Return the [x, y] coordinate for the center point of the cell that contains the specified text.  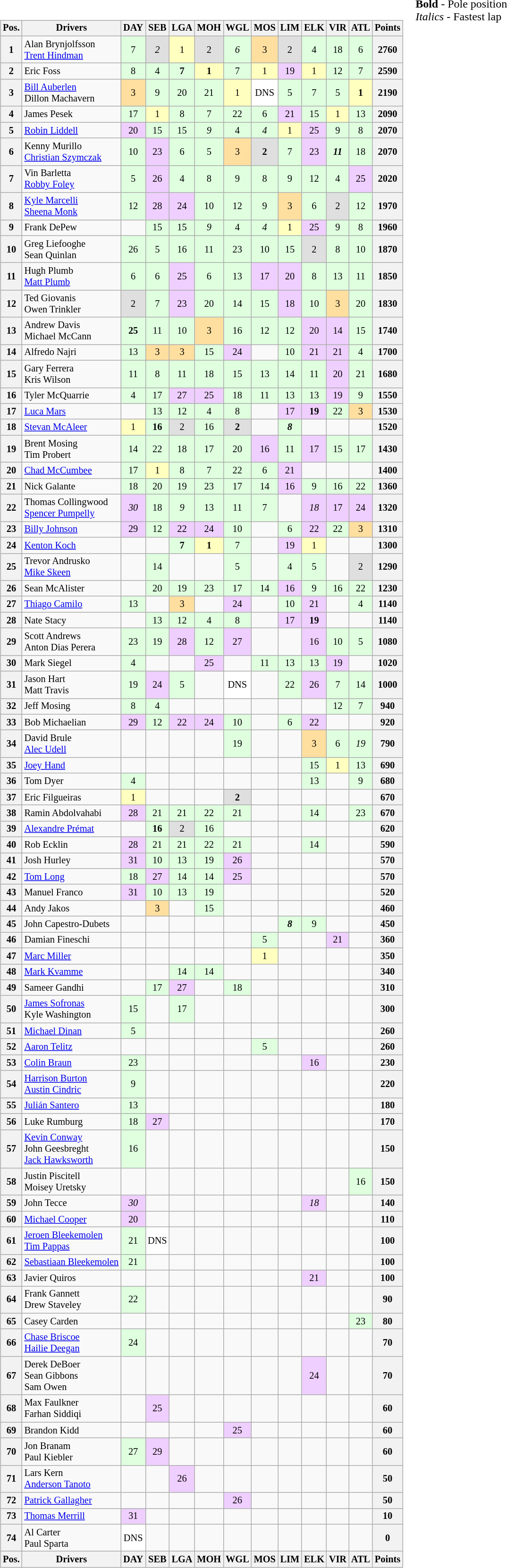
Nate Stacy [72, 620]
33 [11, 722]
38 [11, 813]
57 [11, 1149]
1430 [388, 449]
1960 [388, 228]
55 [11, 1106]
Luke Rumburg [72, 1121]
690 [388, 766]
2190 [388, 93]
Lars Kern Anderson Tanoto [72, 1479]
Tom Long [72, 877]
Jeff Mosing [72, 707]
Mark Kvamme [72, 972]
Kyle Marcelli Sheena Monk [72, 206]
48 [11, 972]
Joey Hand [72, 766]
Rob Ecklin [72, 845]
1360 [388, 486]
Thomas Collingwood Spencer Pumpelly [72, 508]
Greg Liefooghe Sean Quinlan [72, 249]
Jason Hart Matt Travis [72, 685]
40 [11, 845]
65 [11, 1321]
620 [388, 829]
1080 [388, 642]
90 [388, 1300]
1310 [388, 530]
Tom Dyer [72, 781]
350 [388, 956]
790 [388, 744]
450 [388, 924]
Max Faulkner Farhan Siddiqi [72, 1408]
Tyler McQuarrie [72, 396]
Robin Liddell [72, 130]
Michael Cooper [72, 1219]
John Capestro-Dubets [72, 924]
James Pesek [72, 114]
Mark Siegel [72, 663]
Nick Galante [72, 486]
Josh Hurley [72, 861]
Sameer Gandhi [72, 988]
Patrick Gallagher [72, 1501]
35 [11, 766]
Bob Michaelian [72, 722]
74 [11, 1538]
1520 [388, 427]
71 [11, 1479]
Marc Miller [72, 956]
36 [11, 781]
Kenton Koch [72, 545]
63 [11, 1278]
Ted Giovanis Owen Trinkler [72, 304]
460 [388, 909]
Luca Mars [72, 412]
1300 [388, 545]
52 [11, 1047]
58 [11, 1182]
67 [11, 1376]
1700 [388, 353]
Billy Johnson [72, 530]
44 [11, 909]
1400 [388, 471]
Alfredo Najri [72, 353]
Colin Braun [72, 1062]
Stevan McAleer [72, 427]
Kevin Conway John Geesbreght Jack Hawksworth [72, 1149]
340 [388, 972]
80 [388, 1321]
Eric Foss [72, 71]
34 [11, 744]
51 [11, 1031]
47 [11, 956]
1290 [388, 567]
Kenny Murillo Christian Szymczak [72, 152]
Jon Branam Paul Kiebler [72, 1452]
John Tecce [72, 1203]
Javier Quiros [72, 1278]
Chad McCumbee [72, 471]
45 [11, 924]
2760 [388, 50]
54 [11, 1084]
49 [11, 988]
Eric Filgueiras [72, 797]
Sean McAlister [72, 589]
Bill Auberlen Dillon Machavern [72, 93]
Andy Jakos [72, 909]
Casey Carden [72, 1321]
2090 [388, 114]
72 [11, 1501]
59 [11, 1203]
Aaron Telitz [72, 1047]
Chase Briscoe Hailie Deegan [72, 1343]
2590 [388, 71]
Ramin Abdolvahabi [72, 813]
300 [388, 1009]
39 [11, 829]
230 [388, 1062]
Frank DePew [72, 228]
1740 [388, 331]
170 [388, 1121]
140 [388, 1203]
Al Carter Paul Sparta [72, 1538]
69 [11, 1430]
56 [11, 1121]
2020 [388, 179]
Julián Santero [72, 1106]
590 [388, 845]
Vin Barletta Robby Foley [72, 179]
David Brule Alec Udell [72, 744]
680 [388, 781]
73 [11, 1517]
Thiago Camilo [72, 604]
Trevor Andrusko Mike Skeen [72, 567]
Alan Brynjolfsson Trent Hindman [72, 50]
Gary Ferrera Kris Wilson [72, 374]
62 [11, 1262]
Frank Gannett Drew Staveley [72, 1300]
110 [388, 1219]
Brandon Kidd [72, 1430]
Jeroen Bleekemolen Tim Pappas [72, 1241]
920 [388, 722]
1530 [388, 412]
64 [11, 1300]
37 [11, 797]
68 [11, 1408]
1020 [388, 663]
43 [11, 893]
220 [388, 1084]
1320 [388, 508]
180 [388, 1106]
53 [11, 1062]
James Sofronas Kyle Washington [72, 1009]
310 [388, 988]
Andrew Davis Michael McCann [72, 331]
1550 [388, 396]
Derek DeBoer Sean Gibbons Sam Owen [72, 1376]
46 [11, 940]
1830 [388, 304]
Damian Fineschi [72, 940]
41 [11, 861]
360 [388, 940]
0 [388, 1538]
32 [11, 707]
1870 [388, 249]
Manuel Franco [72, 893]
940 [388, 707]
Michael Dinan [72, 1031]
1000 [388, 685]
42 [11, 877]
66 [11, 1343]
1680 [388, 374]
1850 [388, 277]
Thomas Merrill [72, 1517]
Harrison Burton Austin Cindric [72, 1084]
520 [388, 893]
Hugh Plumb Matt Plumb [72, 277]
1970 [388, 206]
61 [11, 1241]
Justin Piscitell Moisey Uretsky [72, 1182]
1230 [388, 589]
Scott Andrews Anton Dias Perera [72, 642]
Alexandre Prémat [72, 829]
Brent Mosing Tim Probert [72, 449]
Sebastiaan Bleekemolen [72, 1262]
